Provide the (x, y) coordinate of the cell's center where the given text is located.  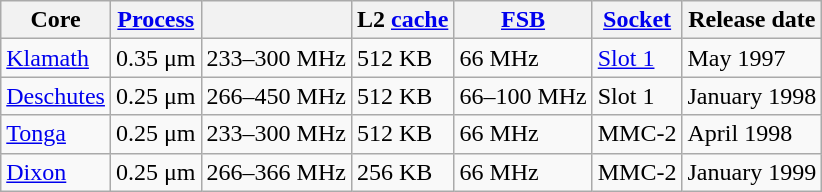
Dixon (56, 172)
Release date (752, 20)
256 KB (402, 172)
Deschutes (56, 96)
0.35 μm (156, 58)
May 1997 (752, 58)
April 1998 (752, 134)
Klamath (56, 58)
66–100 MHz (523, 96)
Core (56, 20)
January 1998 (752, 96)
Tonga (56, 134)
FSB (523, 20)
Process (156, 20)
266–366 MHz (276, 172)
Socket (637, 20)
January 1999 (752, 172)
266–450 MHz (276, 96)
L2 cache (402, 20)
